Search for the cell housing the specified text and yield its (x, y) center coordinate. 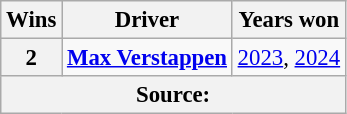
Driver (148, 20)
Wins (32, 20)
2023, 2024 (288, 58)
2 (32, 58)
Source: (174, 95)
Max Verstappen (148, 58)
Years won (288, 20)
